Pinpoint the cell where the given text exists, returning its (x, y) midpoint coordinate. 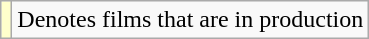
Denotes films that are in production (190, 20)
